From the cell containing the given text, extract its center point as [X, Y] coordinate. 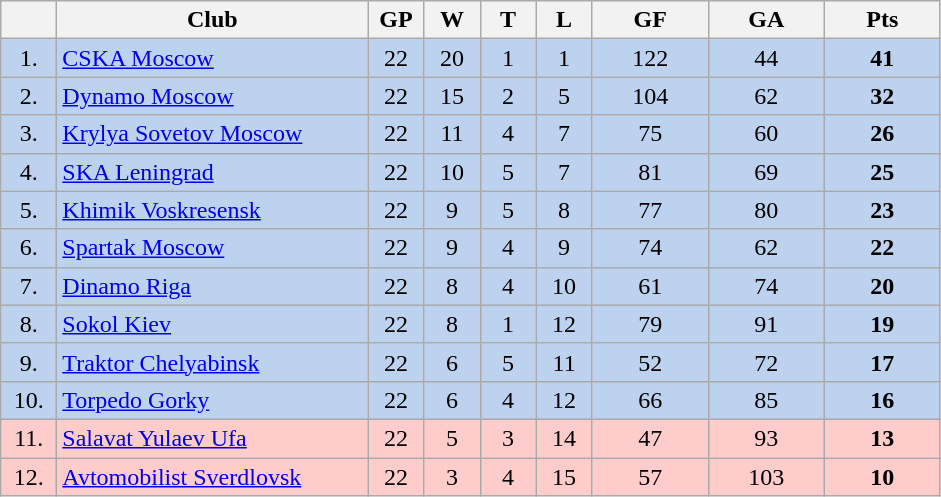
Dinamo Riga [212, 286]
11. [29, 438]
Salavat Yulaev Ufa [212, 438]
6. [29, 248]
Club [212, 20]
CSKA Moscow [212, 58]
72 [766, 362]
85 [766, 400]
4. [29, 172]
61 [650, 286]
Dynamo Moscow [212, 96]
66 [650, 400]
1. [29, 58]
32 [882, 96]
Krylya Sovetov Moscow [212, 134]
Avtomobilist Sverdlovsk [212, 477]
44 [766, 58]
81 [650, 172]
19 [882, 324]
8. [29, 324]
12. [29, 477]
13 [882, 438]
9. [29, 362]
122 [650, 58]
GF [650, 20]
Traktor Chelyabinsk [212, 362]
69 [766, 172]
14 [564, 438]
GP [396, 20]
16 [882, 400]
3. [29, 134]
Pts [882, 20]
79 [650, 324]
SKA Leningrad [212, 172]
7. [29, 286]
5. [29, 210]
104 [650, 96]
52 [650, 362]
2. [29, 96]
47 [650, 438]
L [564, 20]
57 [650, 477]
Khimik Voskresensk [212, 210]
93 [766, 438]
26 [882, 134]
103 [766, 477]
Spartak Moscow [212, 248]
10. [29, 400]
60 [766, 134]
91 [766, 324]
77 [650, 210]
23 [882, 210]
Torpedo Gorky [212, 400]
T [508, 20]
17 [882, 362]
2 [508, 96]
GA [766, 20]
75 [650, 134]
80 [766, 210]
25 [882, 172]
W [452, 20]
41 [882, 58]
Sokol Kiev [212, 324]
